For the text-containing cell, return its midpoint in (X, Y) coordinate format. 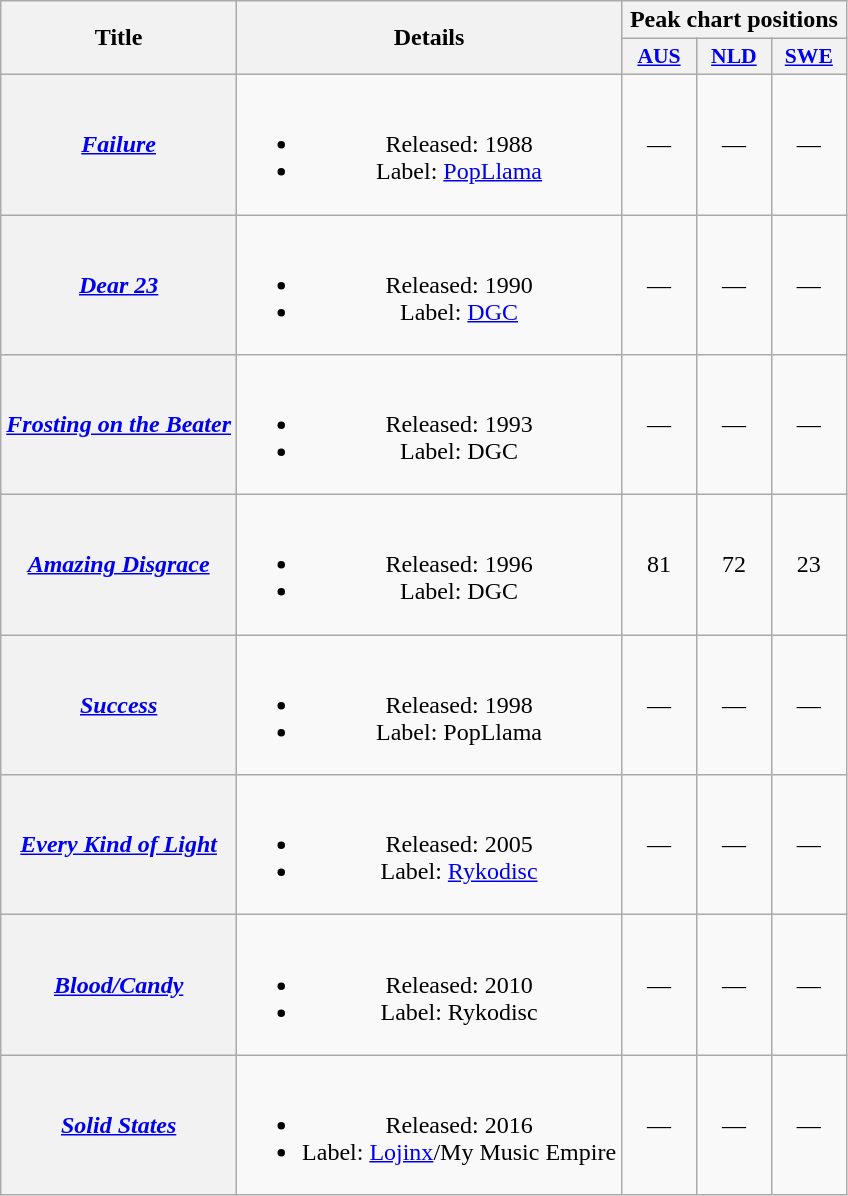
AUS (660, 57)
Frosting on the Beater (119, 425)
Dear 23 (119, 284)
72 (734, 565)
Released: 1990Label: DGC (430, 284)
Released: 2005Label: Rykodisc (430, 845)
SWE (808, 57)
Amazing Disgrace (119, 565)
Title (119, 38)
Released: 2016Label: Lojinx/My Music Empire (430, 1125)
Released: 2010Label: Rykodisc (430, 985)
Blood/Candy (119, 985)
Success (119, 705)
Released: 1996Label: DGC (430, 565)
Failure (119, 144)
Released: 1998Label: PopLlama (430, 705)
Released: 1988Label: PopLlama (430, 144)
Peak chart positions (734, 20)
Every Kind of Light (119, 845)
81 (660, 565)
NLD (734, 57)
Details (430, 38)
Released: 1993Label: DGC (430, 425)
23 (808, 565)
Solid States (119, 1125)
